Locate the cell with the specified text and output its [X, Y] center coordinate. 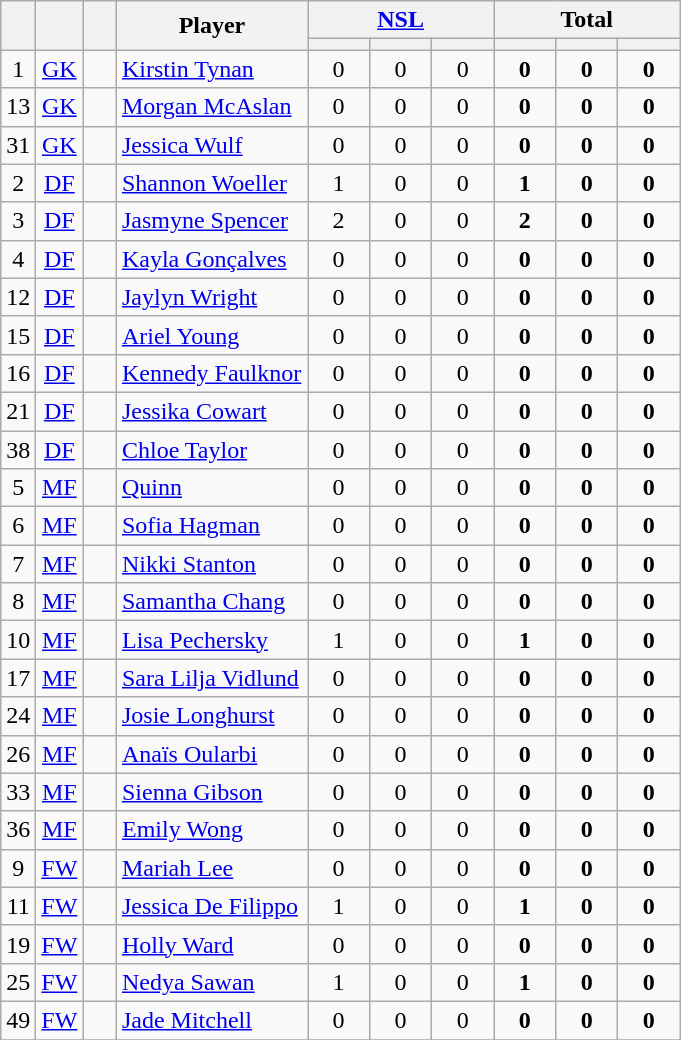
Total [587, 20]
31 [18, 145]
3 [18, 221]
8 [18, 602]
Player [212, 26]
Nedya Sawan [212, 982]
Mariah Lee [212, 868]
25 [18, 982]
11 [18, 906]
13 [18, 107]
4 [18, 259]
Ariel Young [212, 335]
Lisa Pechersky [212, 640]
9 [18, 868]
38 [18, 449]
Samantha Chang [212, 602]
Kirstin Tynan [212, 69]
Sofia Hagman [212, 526]
12 [18, 297]
NSL [401, 20]
10 [18, 640]
Kayla Gonçalves [212, 259]
24 [18, 716]
Quinn [212, 488]
Jasmyne Spencer [212, 221]
Jessica De Filippo [212, 906]
36 [18, 830]
Holly Ward [212, 944]
Sienna Gibson [212, 792]
49 [18, 1020]
33 [18, 792]
Nikki Stanton [212, 564]
26 [18, 754]
15 [18, 335]
5 [18, 488]
Chloe Taylor [212, 449]
17 [18, 678]
Anaïs Oularbi [212, 754]
Kennedy Faulknor [212, 373]
Sara Lilja Vidlund [212, 678]
16 [18, 373]
Jade Mitchell [212, 1020]
Josie Longhurst [212, 716]
Jaylyn Wright [212, 297]
Shannon Woeller [212, 183]
Jessica Wulf [212, 145]
Emily Wong [212, 830]
7 [18, 564]
Jessika Cowart [212, 411]
19 [18, 944]
Morgan McAslan [212, 107]
21 [18, 411]
6 [18, 526]
